Provide the (X, Y) coordinate of the cell's center where the given text is located.  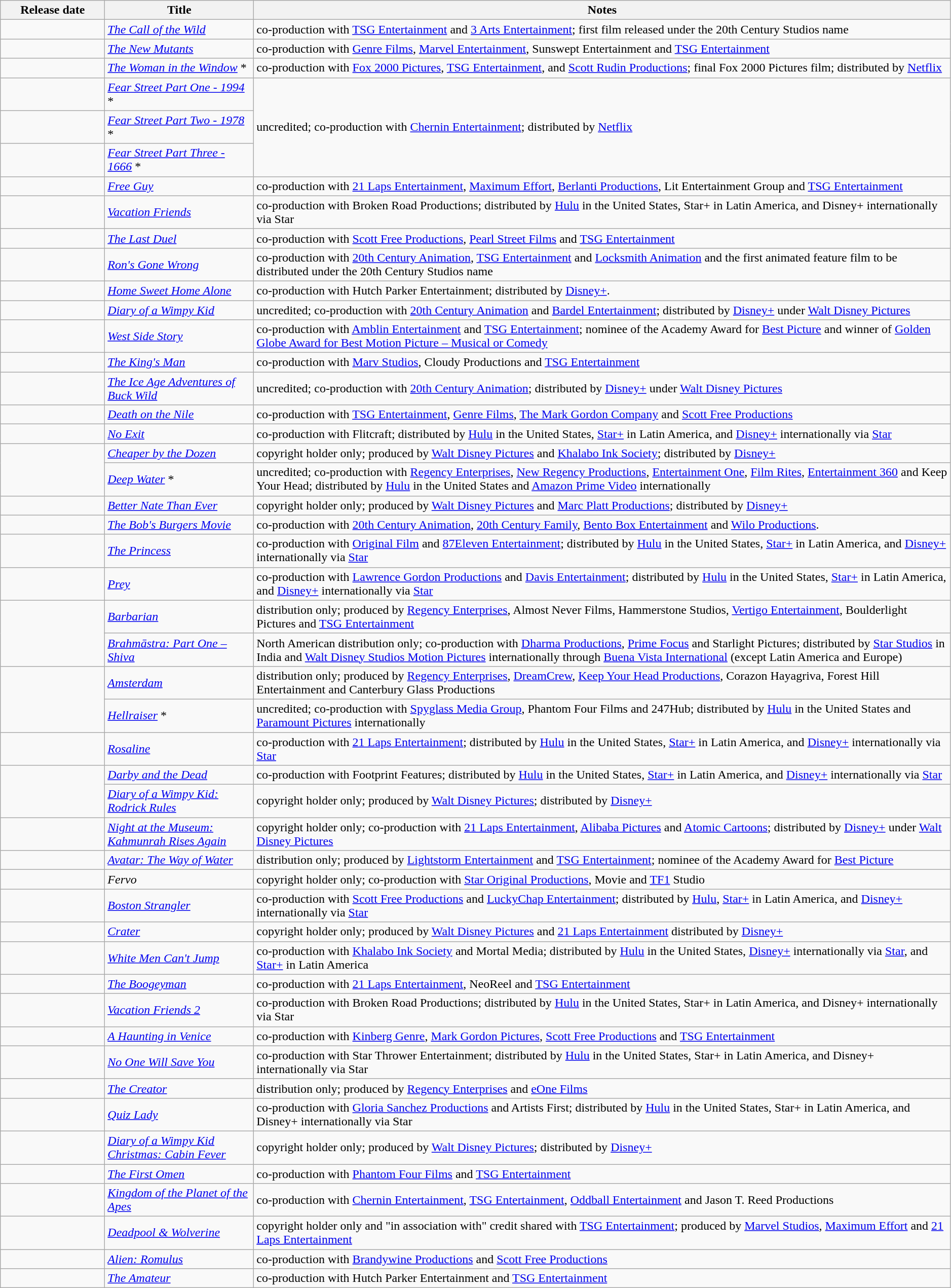
Barbarian (179, 616)
The Boogeyman (179, 984)
Title (179, 10)
Diary of a Wimpy Kid Christmas: Cabin Fever (179, 1148)
co-production with Hutch Parker Entertainment; distributed by Disney+. (602, 290)
Death on the Nile (179, 415)
uncredited; co-production with 20th Century Animation; distributed by Disney+ under Walt Disney Pictures (602, 388)
copyright holder only; produced by Walt Disney Pictures and Khalabo Ink Society; distributed by Disney+ (602, 453)
co-production with Chernin Entertainment, TSG Entertainment, Oddball Entertainment and Jason T. Reed Productions (602, 1200)
co-production with Flitcraft; distributed by Hulu in the United States, Star+ in Latin America, and Disney+ internationally via Star (602, 434)
co-production with Footprint Features; distributed by Hulu in the United States, Star+ in Latin America, and Disney+ internationally via Star (602, 775)
The New Mutants (179, 49)
co-production with 21 Laps Entertainment; distributed by Hulu in the United States, Star+ in Latin America, and Disney+ internationally via Star (602, 748)
co-production with Hutch Parker Entertainment and TSG Entertainment (602, 1278)
Hellraiser * (179, 716)
co-production with Star Thrower Entertainment; distributed by Hulu in the United States, Star+ in Latin America, and Disney+ internationally via Star (602, 1062)
No Exit (179, 434)
The Woman in the Window * (179, 68)
Vacation Friends 2 (179, 1010)
co-production with 21 Laps Entertainment, Maximum Effort, Berlanti Productions, Lit Entertainment Group and TSG Entertainment (602, 186)
Diary of a Wimpy Kid (179, 310)
distribution only; produced by Lightstorm Entertainment and TSG Entertainment; nominee of the Academy Award for Best Picture (602, 860)
Free Guy (179, 186)
Night at the Museum: Kahmunrah Rises Again (179, 834)
Darby and the Dead (179, 775)
Prey (179, 584)
Home Sweet Home Alone (179, 290)
co-production with Phantom Four Films and TSG Entertainment (602, 1173)
Deadpool & Wolverine (179, 1233)
copyright holder only; produced by Walt Disney Pictures and Marc Platt Productions; distributed by Disney+ (602, 505)
co-production with TSG Entertainment, Genre Films, The Mark Gordon Company and Scott Free Productions (602, 415)
Cheaper by the Dozen (179, 453)
Quiz Lady (179, 1114)
Better Nate Than Ever (179, 505)
copyright holder only; co-production with Star Original Productions, Movie and TF1 Studio (602, 879)
uncredited; co-production with Chernin Entertainment; distributed by Netflix (602, 127)
Ron's Gone Wrong (179, 265)
Brahmāstra: Part One – Shiva (179, 650)
co-production with Genre Films, Marvel Entertainment, Sunswept Entertainment and TSG Entertainment (602, 49)
Avatar: The Way of Water (179, 860)
Crater (179, 932)
The Last Duel (179, 238)
No One Will Save You (179, 1062)
White Men Can't Jump (179, 958)
Boston Strangler (179, 905)
The Amateur (179, 1278)
The Bob's Burgers Movie (179, 525)
Fear Street Part Two - 1978 * (179, 127)
Vacation Friends (179, 212)
co-production with Kinberg Genre, Mark Gordon Pictures, Scott Free Productions and TSG Entertainment (602, 1036)
Deep Water * (179, 480)
The King's Man (179, 362)
Fear Street Part Three - 1666 * (179, 160)
distribution only; produced by Regency Enterprises and eOne Films (602, 1088)
Rosaline (179, 748)
co-production with Marv Studios, Cloudy Productions and TSG Entertainment (602, 362)
co-production with 20th Century Animation, 20th Century Family, Bento Box Entertainment and Wilo Productions. (602, 525)
co-production with TSG Entertainment and 3 Arts Entertainment; first film released under the 20th Century Studios name (602, 29)
The Princess (179, 550)
West Side Story (179, 337)
Alien: Romulus (179, 1259)
uncredited; co-production with 20th Century Animation and Bardel Entertainment; distributed by Disney+ under Walt Disney Pictures (602, 310)
copyright holder only; produced by Walt Disney Pictures and 21 Laps Entertainment distributed by Disney+ (602, 932)
A Haunting in Venice (179, 1036)
The First Omen (179, 1173)
Kingdom of the Planet of the Apes (179, 1200)
Notes (602, 10)
The Creator (179, 1088)
co-production with Fox 2000 Pictures, TSG Entertainment, and Scott Rudin Productions; final Fox 2000 Pictures film; distributed by Netflix (602, 68)
co-production with Brandywine Productions and Scott Free Productions (602, 1259)
Diary of a Wimpy Kid: Rodrick Rules (179, 801)
co-production with 21 Laps Entertainment, NeoReel and TSG Entertainment (602, 984)
co-production with Scott Free Productions, Pearl Street Films and TSG Entertainment (602, 238)
Fear Street Part One - 1994 * (179, 94)
Amsterdam (179, 682)
Fervo (179, 879)
The Call of the Wild (179, 29)
Release date (53, 10)
The Ice Age Adventures of Buck Wild (179, 388)
